Return [X, Y] of the center of cell containing provided text 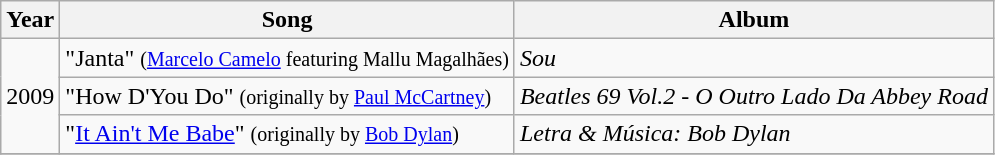
Year [30, 20]
"How D'You Do" (originally by Paul McCartney) [288, 96]
Album [754, 20]
Letra & Música: Bob Dylan [754, 134]
Sou [754, 58]
Beatles 69 Vol.2 - O Outro Lado Da Abbey Road [754, 96]
2009 [30, 96]
Song [288, 20]
"Janta" (Marcelo Camelo featuring Mallu Magalhães) [288, 58]
"It Ain't Me Babe" (originally by Bob Dylan) [288, 134]
